Pinpoint the cell where the given text exists, returning its [X, Y] midpoint coordinate. 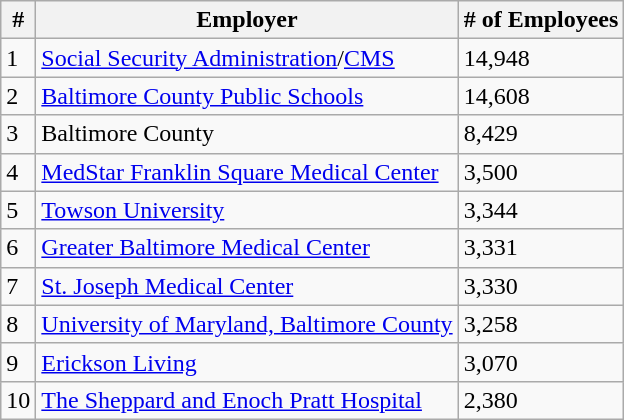
Erickson Living [247, 362]
7 [18, 286]
Employer [247, 20]
6 [18, 248]
# [18, 20]
Greater Baltimore Medical Center [247, 248]
8 [18, 324]
5 [18, 210]
2,380 [541, 400]
3,330 [541, 286]
3,258 [541, 324]
Social Security Administration/CMS [247, 58]
St. Joseph Medical Center [247, 286]
3,331 [541, 248]
8,429 [541, 134]
10 [18, 400]
14,608 [541, 96]
Baltimore County Public Schools [247, 96]
Baltimore County [247, 134]
2 [18, 96]
University of Maryland, Baltimore County [247, 324]
3,070 [541, 362]
3 [18, 134]
14,948 [541, 58]
4 [18, 172]
MedStar Franklin Square Medical Center [247, 172]
3,500 [541, 172]
3,344 [541, 210]
9 [18, 362]
Towson University [247, 210]
The Sheppard and Enoch Pratt Hospital [247, 400]
# of Employees [541, 20]
1 [18, 58]
